From the cell containing the given text, extract its center point as (X, Y) coordinate. 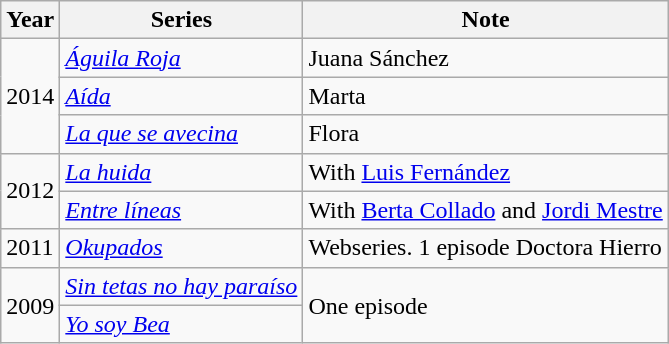
Webseries. 1 episode Doctora Hierro (486, 248)
With Berta Collado and Jordi Mestre (486, 210)
Okupados (182, 248)
Águila Roja (182, 58)
Sin tetas no hay paraíso (182, 286)
Year (30, 20)
Marta (486, 96)
One episode (486, 305)
La huida (182, 172)
2011 (30, 248)
Series (182, 20)
2014 (30, 96)
Entre líneas (182, 210)
With Luis Fernández (486, 172)
2012 (30, 191)
Juana Sánchez (486, 58)
Yo soy Bea (182, 324)
2009 (30, 305)
Aída (182, 96)
La que se avecina (182, 134)
Note (486, 20)
Flora (486, 134)
